Find where the given text appears and provide that cell's center as (X, Y) coordinate. 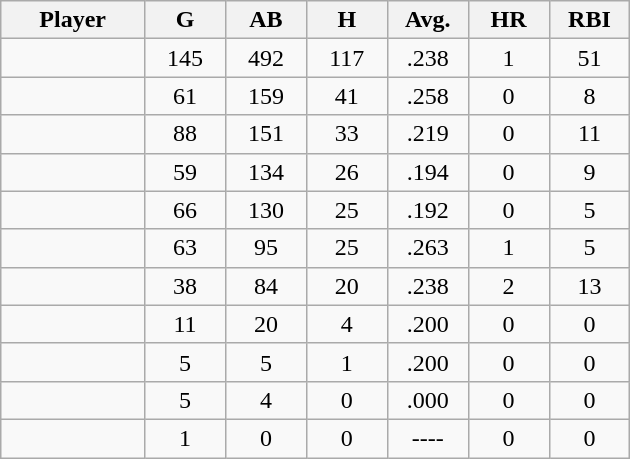
.263 (428, 248)
134 (266, 172)
HR (508, 20)
51 (590, 58)
H (346, 20)
---- (428, 438)
.219 (428, 134)
2 (508, 286)
151 (266, 134)
.194 (428, 172)
38 (186, 286)
159 (266, 96)
117 (346, 58)
145 (186, 58)
130 (266, 210)
G (186, 20)
41 (346, 96)
84 (266, 286)
88 (186, 134)
61 (186, 96)
.192 (428, 210)
59 (186, 172)
.000 (428, 400)
13 (590, 286)
Player (73, 20)
63 (186, 248)
9 (590, 172)
33 (346, 134)
95 (266, 248)
66 (186, 210)
8 (590, 96)
.258 (428, 96)
492 (266, 58)
AB (266, 20)
RBI (590, 20)
26 (346, 172)
Avg. (428, 20)
